Locate the cell with the specified text and output its (X, Y) center coordinate. 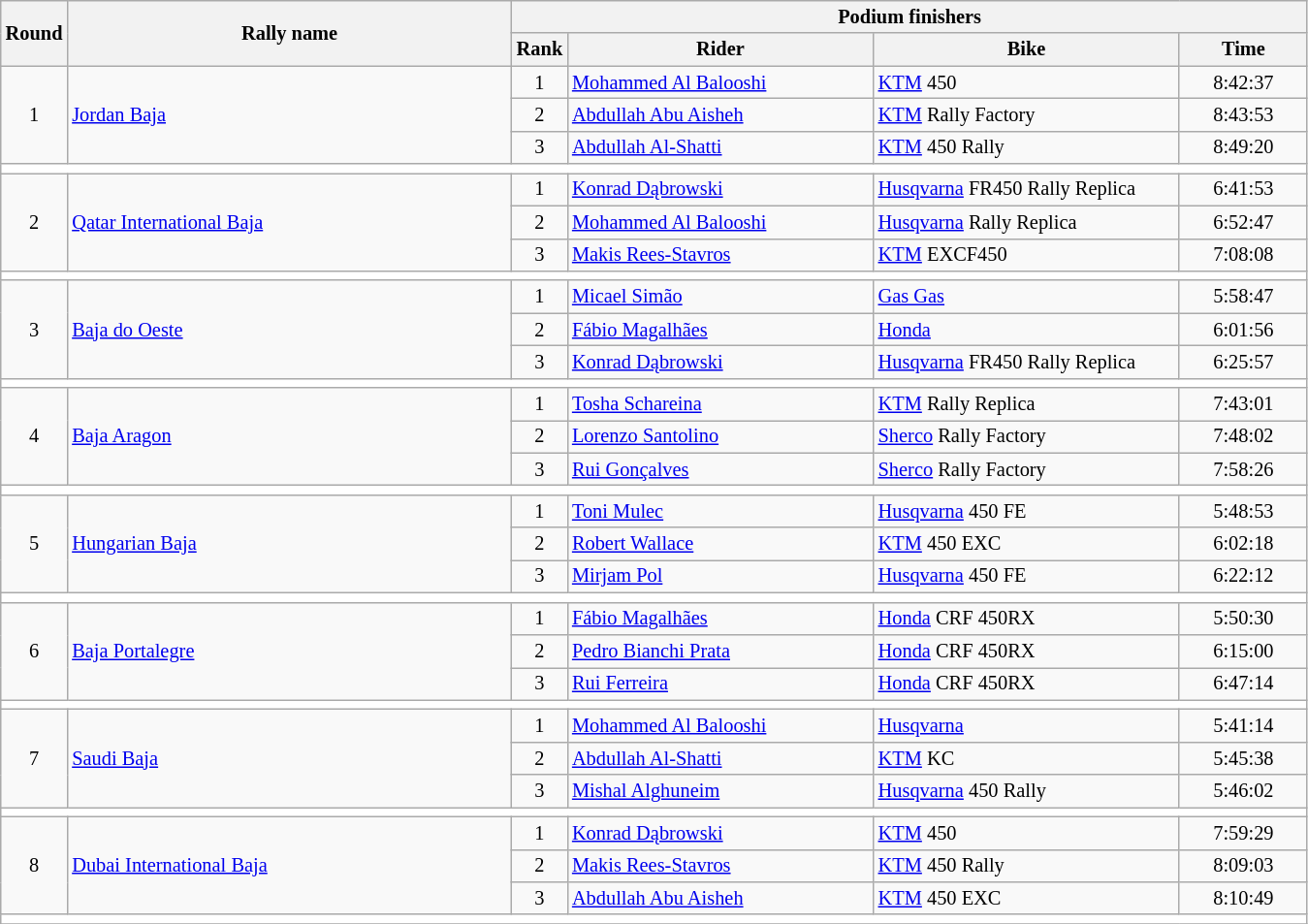
8 (35, 865)
Lorenzo Santolino (720, 436)
6:25:57 (1243, 362)
5:46:02 (1243, 791)
5:48:53 (1243, 511)
Round (35, 33)
6:47:14 (1243, 684)
Robert Wallace (720, 544)
Rank (539, 49)
Dubai International Baja (289, 865)
6 (35, 652)
8:49:20 (1243, 147)
Gas Gas (1027, 297)
KTM Rally Factory (1027, 114)
7 (35, 758)
8:42:37 (1243, 82)
Podium finishers (909, 16)
8:43:53 (1243, 114)
Pedro Bianchi Prata (720, 651)
6:52:47 (1243, 222)
Rally name (289, 33)
Qatar International Baja (289, 221)
5:45:38 (1243, 758)
6:15:00 (1243, 651)
6:01:56 (1243, 330)
5:50:30 (1243, 619)
Time (1243, 49)
7:08:08 (1243, 255)
Mishal Alghuneim (720, 791)
8:09:03 (1243, 866)
4 (35, 436)
Rui Ferreira (720, 684)
Husqvarna Rally Replica (1027, 222)
6:02:18 (1243, 544)
5 (35, 543)
7:48:02 (1243, 436)
5:58:47 (1243, 297)
Toni Mulec (720, 511)
Honda (1027, 330)
Baja Aragon (289, 436)
7:58:26 (1243, 469)
Bike (1027, 49)
Saudi Baja (289, 758)
Hungarian Baja (289, 543)
Jordan Baja (289, 114)
6:41:53 (1243, 189)
KTM Rally Replica (1027, 404)
Tosha Schareina (720, 404)
7:59:29 (1243, 833)
Mirjam Pol (720, 576)
KTM KC (1027, 758)
KTM EXCF450 (1027, 255)
Husqvarna (1027, 725)
Micael Simão (720, 297)
5:41:14 (1243, 725)
7:43:01 (1243, 404)
Husqvarna 450 Rally (1027, 791)
8:10:49 (1243, 898)
Rui Gonçalves (720, 469)
6:22:12 (1243, 576)
Rider (720, 49)
Baja Portalegre (289, 652)
Baja do Oeste (289, 330)
